Output the [X, Y] coordinate of the center of the cell containing the given text.  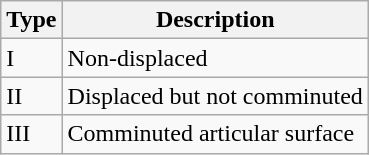
I [32, 58]
Comminuted articular surface [215, 134]
Displaced but not comminuted [215, 96]
Description [215, 20]
Type [32, 20]
II [32, 96]
Non-displaced [215, 58]
III [32, 134]
